Return the (X, Y) coordinate for the center point of the cell that contains the specified text.  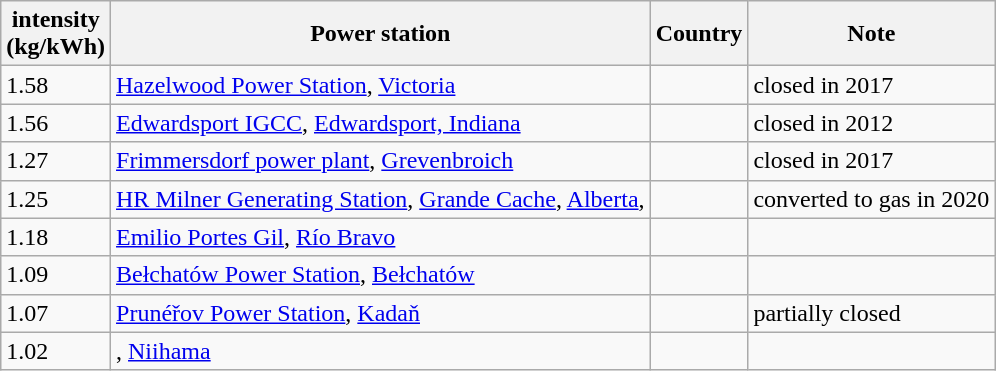
Country (699, 34)
1.09 (56, 275)
, Niihama (381, 351)
1.27 (56, 161)
Hazelwood Power Station, Victoria (381, 85)
HR Milner Generating Station, Grande Cache, Alberta, (381, 199)
Frimmersdorf power plant, Grevenbroich (381, 161)
Emilio Portes Gil, Río Bravo (381, 237)
1.58 (56, 85)
intensity(kg/kWh) (56, 34)
1.18 (56, 237)
converted to gas in 2020 (872, 199)
Prunéřov Power Station, Kadaň (381, 313)
1.25 (56, 199)
closed in 2012 (872, 123)
Power station (381, 34)
Note (872, 34)
1.56 (56, 123)
1.07 (56, 313)
partially closed (872, 313)
1.02 (56, 351)
Bełchatów Power Station, Bełchatów (381, 275)
Edwardsport IGCC, Edwardsport, Indiana (381, 123)
